Detect which cell encompasses the target text, then output its [X, Y] center coordinate. 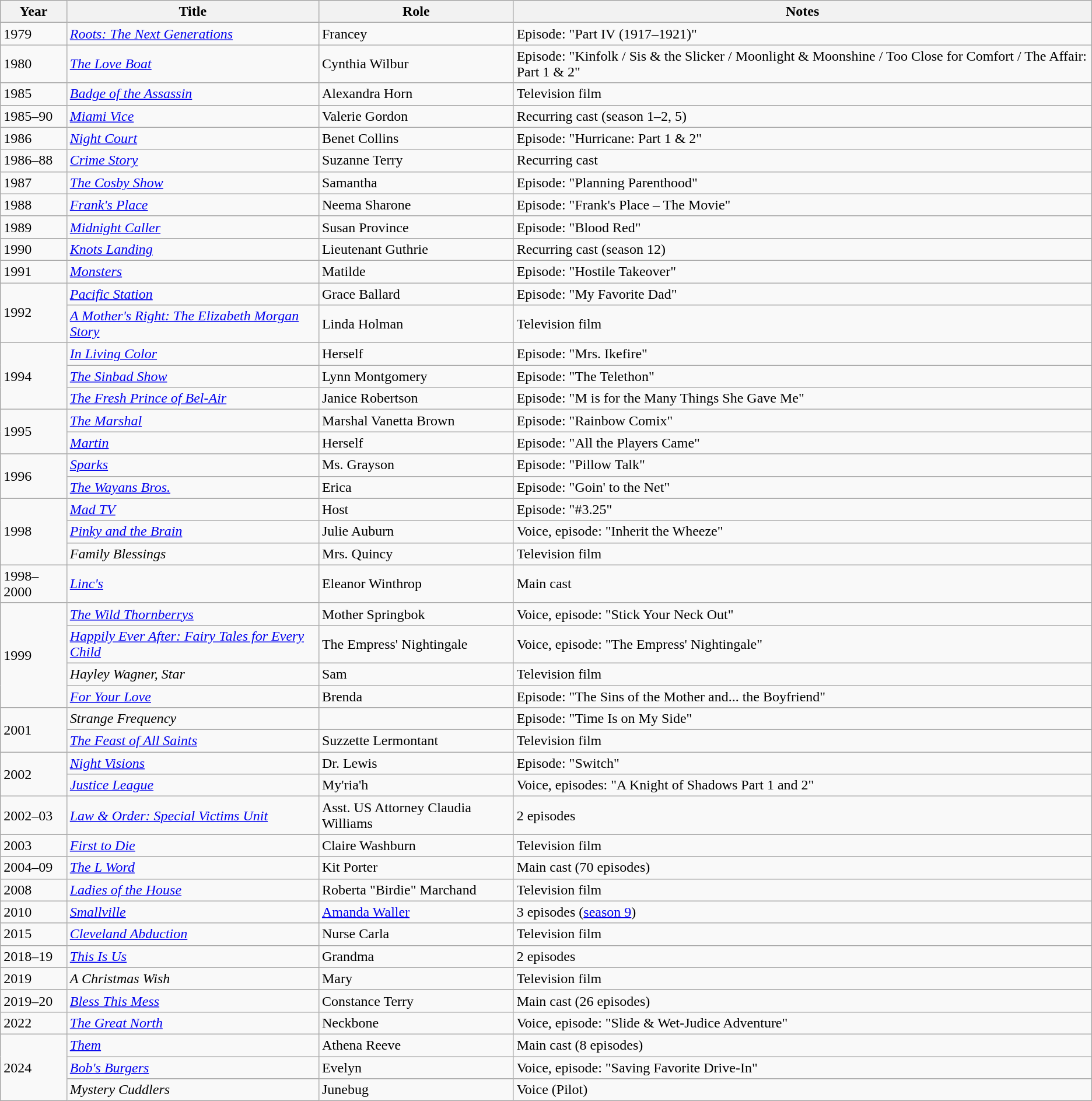
Episode: "Mrs. Ikefire" [803, 354]
Mystery Cuddlers [192, 1090]
Smallville [192, 912]
Episode: "Time Is on My Side" [803, 719]
Notes [803, 12]
Episode: "All the Players Came" [803, 443]
Recurring cast (season 1–2, 5) [803, 116]
The Cosby Show [192, 183]
Voice, episode: "Inherit the Wheeze" [803, 532]
Episode: "Goin' to the Net" [803, 487]
Julie Auburn [416, 532]
1990 [34, 249]
Benet Collins [416, 138]
Law & Order: Special Victims Unit [192, 816]
1985–90 [34, 116]
Strange Frequency [192, 719]
Janice Robertson [416, 399]
1994 [34, 376]
Alexandra Horn [416, 94]
1987 [34, 183]
The Marshal [192, 421]
Pinky and the Brain [192, 532]
Episode: "M is for the Many Things She Gave Me" [803, 399]
Main cast [803, 583]
Eleanor Winthrop [416, 583]
Episode: "My Favorite Dad" [803, 293]
Francey [416, 34]
2004–09 [34, 868]
Midnight Caller [192, 227]
Episode: "Frank's Place – The Movie" [803, 205]
3 episodes (season 9) [803, 912]
Year [34, 12]
Episode: "The Sins of the Mother and... the Boyfriend" [803, 696]
Voice, episode: "The Empress' Nightingale" [803, 644]
Justice League [192, 785]
Episode: "Blood Red" [803, 227]
Hayley Wagner, Star [192, 674]
1986–88 [34, 160]
2019–20 [34, 1001]
Episode: "#3.25" [803, 509]
Athena Reeve [416, 1045]
2019 [34, 978]
Ms. Grayson [416, 465]
Cynthia Wilbur [416, 64]
Suzzette Lermontant [416, 741]
Suzanne Terry [416, 160]
Pacific Station [192, 293]
Main cast (8 episodes) [803, 1045]
Valerie Gordon [416, 116]
2008 [34, 890]
Episode: "Planning Parenthood" [803, 183]
Main cast (26 episodes) [803, 1001]
The Great North [192, 1023]
Roberta "Birdie" Marchand [416, 890]
The Sinbad Show [192, 376]
2003 [34, 845]
1985 [34, 94]
Family Blessings [192, 554]
Lynn Montgomery [416, 376]
Voice, episode: "Stick Your Neck Out" [803, 614]
Knots Landing [192, 249]
The Wayans Bros. [192, 487]
2015 [34, 934]
Nurse Carla [416, 934]
Roots: The Next Generations [192, 34]
1988 [34, 205]
2001 [34, 730]
Happily Ever After: Fairy Tales for Every Child [192, 644]
Grandma [416, 956]
2024 [34, 1067]
Cleveland Abduction [192, 934]
1998–2000 [34, 583]
Neckbone [416, 1023]
Recurring cast [803, 160]
Susan Province [416, 227]
Badge of the Assassin [192, 94]
Mother Springbok [416, 614]
Episode: "Hostile Takeover" [803, 271]
Night Court [192, 138]
Neema Sharone [416, 205]
Recurring cast (season 12) [803, 249]
Mad TV [192, 509]
2002 [34, 774]
1998 [34, 532]
The Feast of All Saints [192, 741]
Dr. Lewis [416, 763]
1989 [34, 227]
Marshal Vanetta Brown [416, 421]
Matilde [416, 271]
Sparks [192, 465]
Episode: "The Telethon" [803, 376]
Grace Ballard [416, 293]
Episode: "Pillow Talk" [803, 465]
Episode: "Switch" [803, 763]
The Love Boat [192, 64]
The Fresh Prince of Bel-Air [192, 399]
My'ria'h [416, 785]
A Christmas Wish [192, 978]
Bob's Burgers [192, 1067]
A Mother's Right: The Elizabeth Morgan Story [192, 324]
Mrs. Quincy [416, 554]
The L Word [192, 868]
1980 [34, 64]
The Wild Thornberrys [192, 614]
Bless This Mess [192, 1001]
2010 [34, 912]
Asst. US Attorney Claudia Williams [416, 816]
1999 [34, 655]
Brenda [416, 696]
1996 [34, 476]
Sam [416, 674]
Crime Story [192, 160]
Evelyn [416, 1067]
Voice (Pilot) [803, 1090]
Episode: "Kinfolk / Sis & the Slicker / Moonlight & Moonshine / Too Close for Comfort / The Affair: Part 1 & 2" [803, 64]
Linc's [192, 583]
1991 [34, 271]
Miami Vice [192, 116]
Erica [416, 487]
First to Die [192, 845]
Amanda Waller [416, 912]
In Living Color [192, 354]
Monsters [192, 271]
Episode: "Rainbow Comix" [803, 421]
Night Visions [192, 763]
Host [416, 509]
1979 [34, 34]
Linda Holman [416, 324]
Voice, episode: "Slide & Wet-Judice Adventure" [803, 1023]
Title [192, 12]
Frank's Place [192, 205]
Them [192, 1045]
1986 [34, 138]
Claire Washburn [416, 845]
Role [416, 12]
Main cast (70 episodes) [803, 868]
2018–19 [34, 956]
2002–03 [34, 816]
Voice, episode: "Saving Favorite Drive-In" [803, 1067]
Mary [416, 978]
1992 [34, 313]
Martin [192, 443]
Episode: "Part IV (1917–1921)" [803, 34]
The Empress' Nightingale [416, 644]
Kit Porter [416, 868]
Ladies of the House [192, 890]
2022 [34, 1023]
Samantha [416, 183]
This Is Us [192, 956]
For Your Love [192, 696]
1995 [34, 432]
Junebug [416, 1090]
Lieutenant Guthrie [416, 249]
Constance Terry [416, 1001]
Episode: "Hurricane: Part 1 & 2" [803, 138]
Voice, episodes: "A Knight of Shadows Part 1 and 2" [803, 785]
